Detect which cell encompasses the target text, then output its (x, y) center coordinate. 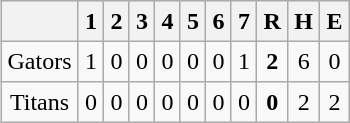
3 (142, 21)
R (272, 21)
H (304, 21)
7 (244, 21)
4 (168, 21)
5 (193, 21)
Titans (40, 102)
E (335, 21)
Gators (40, 61)
